Detect which cell encompasses the target text, then output its (x, y) center coordinate. 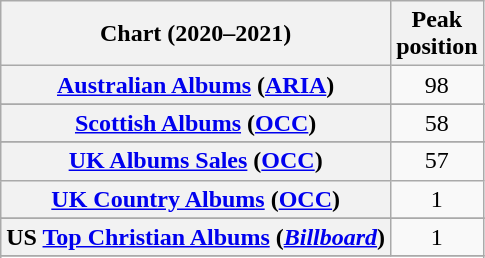
Australian Albums (ARIA) (196, 85)
US Top Christian Albums (Billboard) (196, 237)
UK Albums Sales (OCC) (196, 161)
98 (437, 85)
Scottish Albums (OCC) (196, 123)
UK Country Albums (OCC) (196, 199)
Chart (2020–2021) (196, 34)
58 (437, 123)
Peakposition (437, 34)
57 (437, 161)
